Pinpoint the cell where the given text exists, returning its [X, Y] midpoint coordinate. 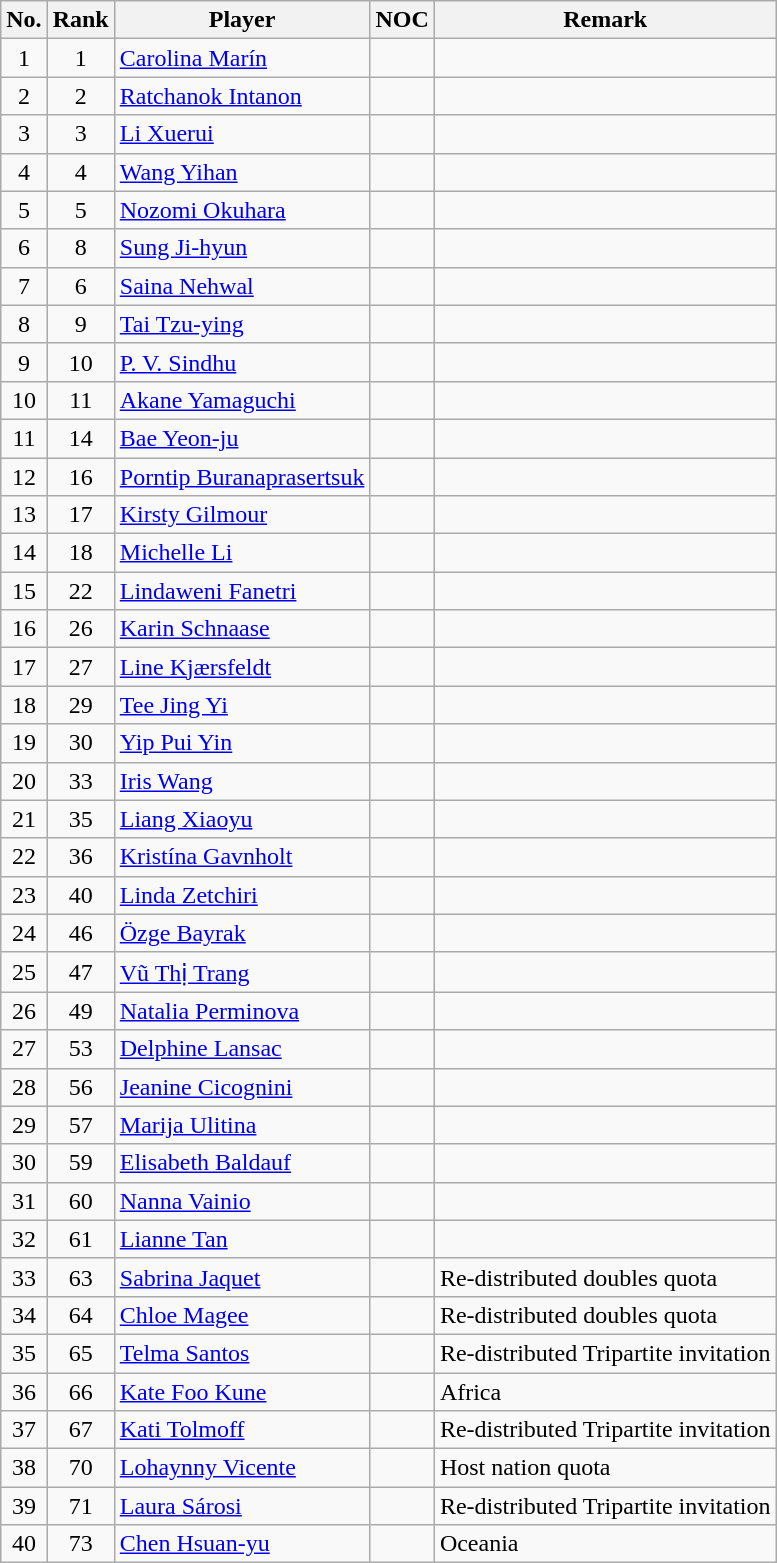
Linda Zetchiri [242, 895]
Elisabeth Baldauf [242, 1163]
Bae Yeon-ju [242, 438]
Özge Bayrak [242, 933]
20 [24, 781]
Player [242, 20]
Kristína Gavnholt [242, 857]
21 [24, 819]
Lohaynny Vicente [242, 1468]
7 [24, 286]
Michelle Li [242, 553]
57 [80, 1125]
Oceania [605, 1544]
Ratchanok Intanon [242, 96]
63 [80, 1277]
Saina Nehwal [242, 286]
Nozomi Okuhara [242, 210]
Liang Xiaoyu [242, 819]
15 [24, 591]
Li Xuerui [242, 134]
49 [80, 1011]
Host nation quota [605, 1468]
Africa [605, 1391]
Karin Schnaase [242, 629]
Marija Ulitina [242, 1125]
13 [24, 515]
38 [24, 1468]
47 [80, 972]
Laura Sárosi [242, 1506]
Line Kjærsfeldt [242, 667]
Lindaweni Fanetri [242, 591]
19 [24, 743]
Sung Ji-hyun [242, 248]
28 [24, 1087]
Nanna Vainio [242, 1201]
Carolina Marín [242, 58]
23 [24, 895]
25 [24, 972]
Jeanine Cicognini [242, 1087]
Wang Yihan [242, 172]
Delphine Lansac [242, 1049]
Remark [605, 20]
Iris Wang [242, 781]
39 [24, 1506]
Kirsty Gilmour [242, 515]
46 [80, 933]
66 [80, 1391]
Lianne Tan [242, 1239]
70 [80, 1468]
NOC [402, 20]
73 [80, 1544]
59 [80, 1163]
61 [80, 1239]
Yip Pui Yin [242, 743]
Rank [80, 20]
56 [80, 1087]
67 [80, 1430]
Sabrina Jaquet [242, 1277]
No. [24, 20]
53 [80, 1049]
71 [80, 1506]
32 [24, 1239]
Chloe Magee [242, 1315]
Natalia Perminova [242, 1011]
Tai Tzu-ying [242, 324]
Telma Santos [242, 1353]
34 [24, 1315]
Chen Hsuan-yu [242, 1544]
64 [80, 1315]
31 [24, 1201]
Tee Jing Yi [242, 705]
37 [24, 1430]
Porntip Buranaprasertsuk [242, 477]
24 [24, 933]
65 [80, 1353]
Akane Yamaguchi [242, 400]
Vũ Thị Trang [242, 972]
P. V. Sindhu [242, 362]
Kati Tolmoff [242, 1430]
12 [24, 477]
Kate Foo Kune [242, 1391]
60 [80, 1201]
